Find where the given text appears and provide that cell's center as (X, Y) coordinate. 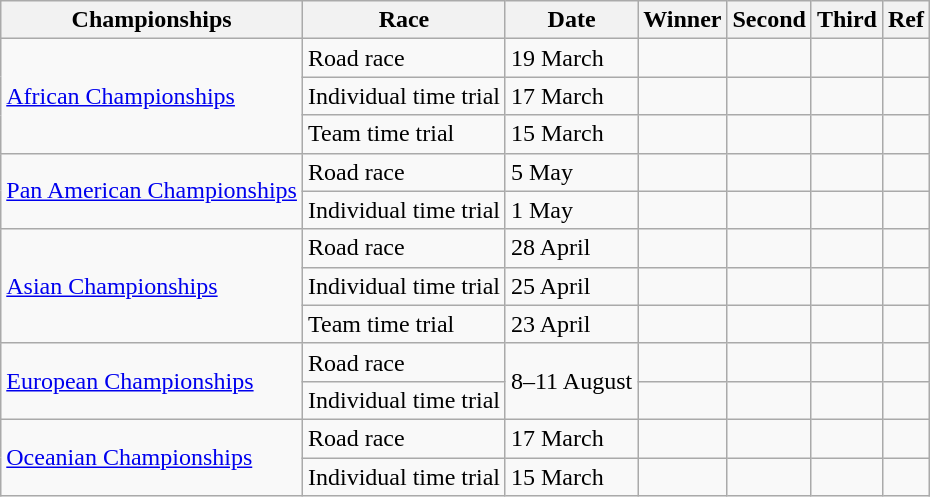
Third (846, 20)
8–11 August (571, 381)
Oceanian Championships (152, 457)
Winner (682, 20)
Championships (152, 20)
African Championships (152, 96)
Date (571, 20)
Ref (906, 20)
25 April (571, 286)
23 April (571, 324)
28 April (571, 248)
5 May (571, 172)
Second (769, 20)
Asian Championships (152, 286)
19 March (571, 58)
European Championships (152, 381)
Pan American Championships (152, 191)
1 May (571, 210)
Race (404, 20)
